Determine the (X, Y) coordinate at the center of the cell enclosing the given text.  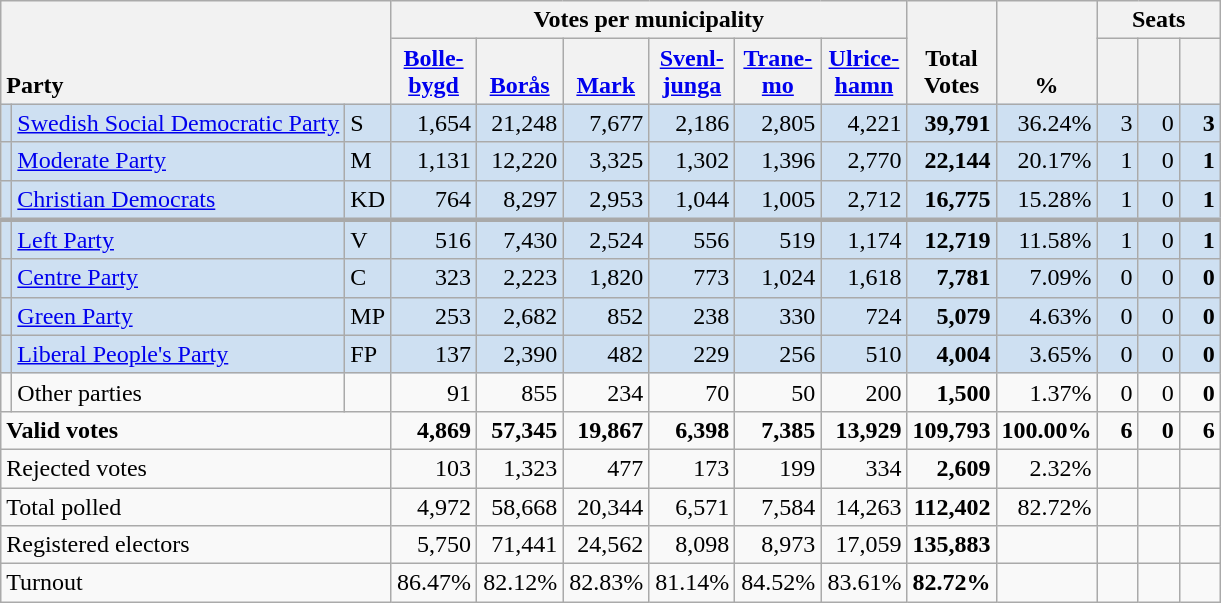
8,297 (520, 200)
Seats (1158, 20)
Svenl- junga (692, 72)
FP (368, 354)
852 (606, 316)
1,131 (434, 161)
100.00% (1046, 430)
6,398 (692, 430)
2,953 (606, 200)
13,929 (864, 430)
1,005 (778, 200)
Ulrice- hamn (864, 72)
Liberal People's Party (178, 354)
1,323 (520, 468)
855 (520, 392)
1,654 (434, 123)
82.12% (520, 583)
7.09% (1046, 278)
773 (692, 278)
70 (692, 392)
11.58% (1046, 240)
764 (434, 200)
81.14% (692, 583)
KD (368, 200)
Moderate Party (178, 161)
477 (606, 468)
238 (692, 316)
91 (434, 392)
7,781 (952, 278)
199 (778, 468)
112,402 (952, 507)
4,221 (864, 123)
2,712 (864, 200)
724 (864, 316)
516 (434, 240)
2,609 (952, 468)
7,430 (520, 240)
137 (434, 354)
12,220 (520, 161)
MP (368, 316)
58,668 (520, 507)
36.24% (1046, 123)
103 (434, 468)
Christian Democrats (178, 200)
24,562 (606, 545)
2,186 (692, 123)
Votes per municipality (649, 20)
556 (692, 240)
86.47% (434, 583)
C (368, 278)
Registered electors (196, 545)
109,793 (952, 430)
519 (778, 240)
Borås (520, 72)
3.65% (1046, 354)
2,770 (864, 161)
334 (864, 468)
1,618 (864, 278)
22,144 (952, 161)
200 (864, 392)
71,441 (520, 545)
Valid votes (196, 430)
482 (606, 354)
Centre Party (178, 278)
8,973 (778, 545)
20.17% (1046, 161)
330 (778, 316)
7,677 (606, 123)
2,223 (520, 278)
1,302 (692, 161)
Other parties (178, 392)
1,500 (952, 392)
3,325 (606, 161)
1.37% (1046, 392)
50 (778, 392)
Rejected votes (196, 468)
323 (434, 278)
4.63% (1046, 316)
4,004 (952, 354)
2,682 (520, 316)
1,174 (864, 240)
12,719 (952, 240)
19,867 (606, 430)
5,750 (434, 545)
1,820 (606, 278)
1,396 (778, 161)
510 (864, 354)
Turnout (196, 583)
Total Votes (952, 52)
173 (692, 468)
7,385 (778, 430)
Trane- mo (778, 72)
5,079 (952, 316)
Swedish Social Democratic Party (178, 123)
20,344 (606, 507)
21,248 (520, 123)
2.32% (1046, 468)
253 (434, 316)
S (368, 123)
234 (606, 392)
57,345 (520, 430)
2,390 (520, 354)
83.61% (864, 583)
1,024 (778, 278)
Mark (606, 72)
229 (692, 354)
V (368, 240)
% (1046, 52)
Left Party (178, 240)
Total polled (196, 507)
82.83% (606, 583)
6,571 (692, 507)
2,524 (606, 240)
1,044 (692, 200)
256 (778, 354)
M (368, 161)
84.52% (778, 583)
2,805 (778, 123)
15.28% (1046, 200)
17,059 (864, 545)
Party (196, 52)
39,791 (952, 123)
8,098 (692, 545)
16,775 (952, 200)
14,263 (864, 507)
4,869 (434, 430)
Bolle- bygd (434, 72)
7,584 (778, 507)
135,883 (952, 545)
4,972 (434, 507)
Green Party (178, 316)
